Return the [X, Y] coordinate for the center point of the cell that contains the specified text.  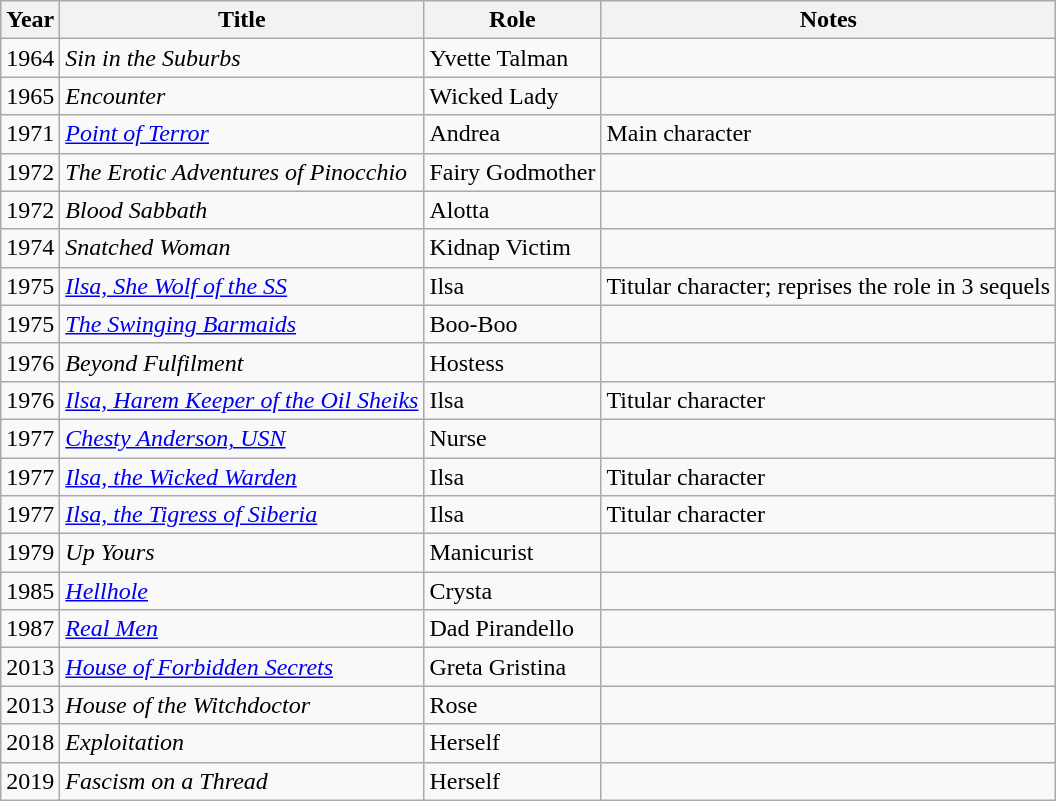
Blood Sabbath [242, 210]
1987 [30, 629]
Up Yours [242, 553]
Manicurist [512, 553]
1979 [30, 553]
Crysta [512, 591]
Fascism on a Thread [242, 781]
Ilsa, the Wicked Warden [242, 477]
Yvette Talman [512, 58]
1971 [30, 134]
The Swinging Barmaids [242, 324]
The Erotic Adventures of Pinocchio [242, 172]
Ilsa, the Tigress of Siberia [242, 515]
Fairy Godmother [512, 172]
Snatched Woman [242, 248]
Boo-Boo [512, 324]
Hostess [512, 362]
1974 [30, 248]
Point of Terror [242, 134]
Title [242, 20]
House of the Witchdoctor [242, 705]
Ilsa, Harem Keeper of the Oil Sheiks [242, 400]
Beyond Fulfilment [242, 362]
Role [512, 20]
Andrea [512, 134]
House of Forbidden Secrets [242, 667]
1964 [30, 58]
Notes [828, 20]
Real Men [242, 629]
Alotta [512, 210]
Main character [828, 134]
Ilsa, She Wolf of the SS [242, 286]
1965 [30, 96]
Wicked Lady [512, 96]
Titular character; reprises the role in 3 sequels [828, 286]
Rose [512, 705]
Sin in the Suburbs [242, 58]
Kidnap Victim [512, 248]
Nurse [512, 438]
Greta Gristina [512, 667]
Dad Pirandello [512, 629]
Hellhole [242, 591]
2018 [30, 743]
2019 [30, 781]
Year [30, 20]
1985 [30, 591]
Exploitation [242, 743]
Encounter [242, 96]
Chesty Anderson, USN [242, 438]
